Identify which cell holds the provided text, then report its [X, Y] central coordinate. 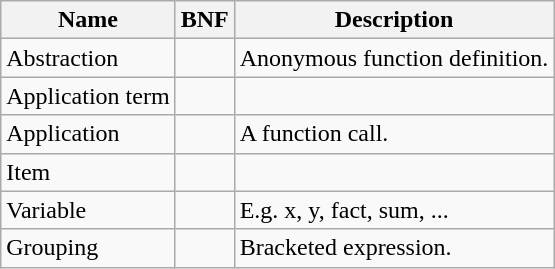
Application term [88, 96]
Variable [88, 210]
BNF [204, 20]
Description [394, 20]
Grouping [88, 248]
Item [88, 172]
Name [88, 20]
Bracketed expression. [394, 248]
Anonymous function definition. [394, 58]
Abstraction [88, 58]
Application [88, 134]
E.g. x, y, fact, sum, ... [394, 210]
A function call. [394, 134]
